Find where the given text appears and provide that cell's center as [x, y] coordinate. 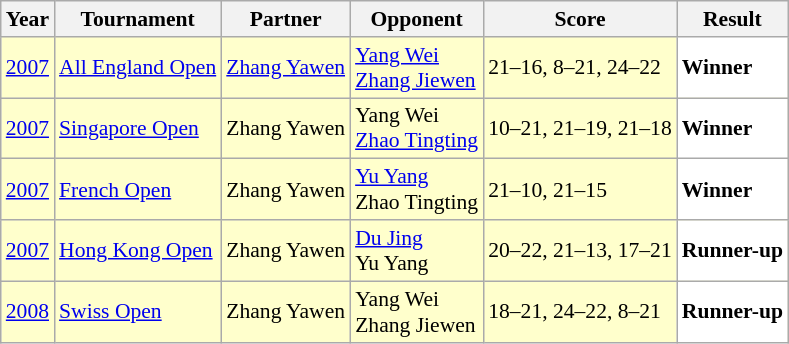
Singapore Open [138, 128]
21–10, 21–15 [580, 190]
All England Open [138, 68]
Result [732, 19]
Tournament [138, 19]
Du Jing Yu Yang [416, 250]
Yang Wei Zhao Tingting [416, 128]
18–21, 24–22, 8–21 [580, 312]
Hong Kong Open [138, 250]
20–22, 21–13, 17–21 [580, 250]
21–16, 8–21, 24–22 [580, 68]
Score [580, 19]
Partner [286, 19]
French Open [138, 190]
2008 [28, 312]
Opponent [416, 19]
10–21, 21–19, 21–18 [580, 128]
Year [28, 19]
Swiss Open [138, 312]
Yu Yang Zhao Tingting [416, 190]
